Determine the [x, y] coordinate at the center of the cell enclosing the given text.  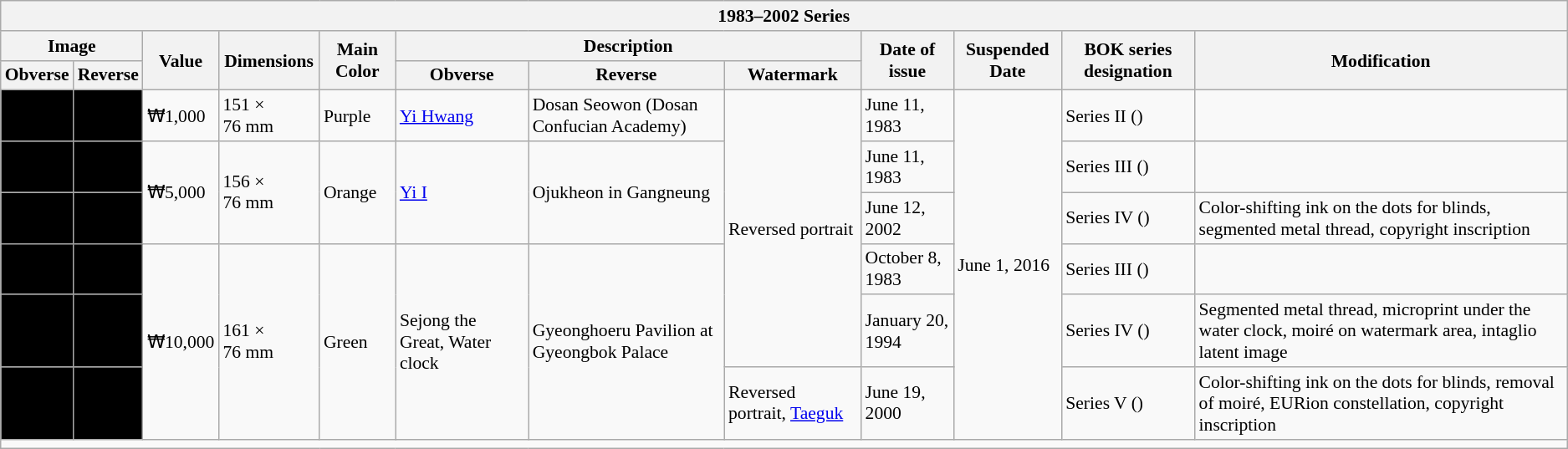
BOK series designation [1127, 60]
156 × 76 mm [268, 192]
Dimensions [268, 60]
Watermark [793, 75]
Color-shifting ink on the dots for blinds, segmented metal thread, copyright inscription [1382, 217]
Orange [358, 192]
Value [181, 60]
₩10,000 [181, 341]
₩1,000 [181, 115]
Color-shifting ink on the dots for blinds, removal of moiré, EURion constellation, copyright inscription [1382, 403]
June 12, 2002 [908, 217]
₩5,000 [181, 192]
Series V () [1127, 403]
Segmented metal thread, microprint under the water clock, moiré on watermark area, intaglio latent image [1382, 331]
151 × 76 mm [268, 115]
Series II () [1127, 115]
Gyeonghoeru Pavilion at Gyeongbok Palace [626, 341]
Green [358, 341]
October 8, 1983 [908, 269]
Purple [358, 115]
Reversed portrait, Taeguk [793, 403]
Modification [1382, 60]
Reversed portrait [793, 229]
Sejong the Great, Water clock [462, 341]
Dosan Seowon (Dosan Confucian Academy) [626, 115]
Ojukheon in Gangneung [626, 192]
Main Color [358, 60]
1983–2002 Series [784, 16]
June 19, 2000 [908, 403]
Description [629, 46]
June 1, 2016 [1007, 265]
January 20, 1994 [908, 331]
Yi Hwang [462, 115]
Date of issue [908, 60]
Yi I [462, 192]
Image [72, 46]
Suspended Date [1007, 60]
161 × 76 mm [268, 341]
